Locate the cell with the specified text and output its [X, Y] center coordinate. 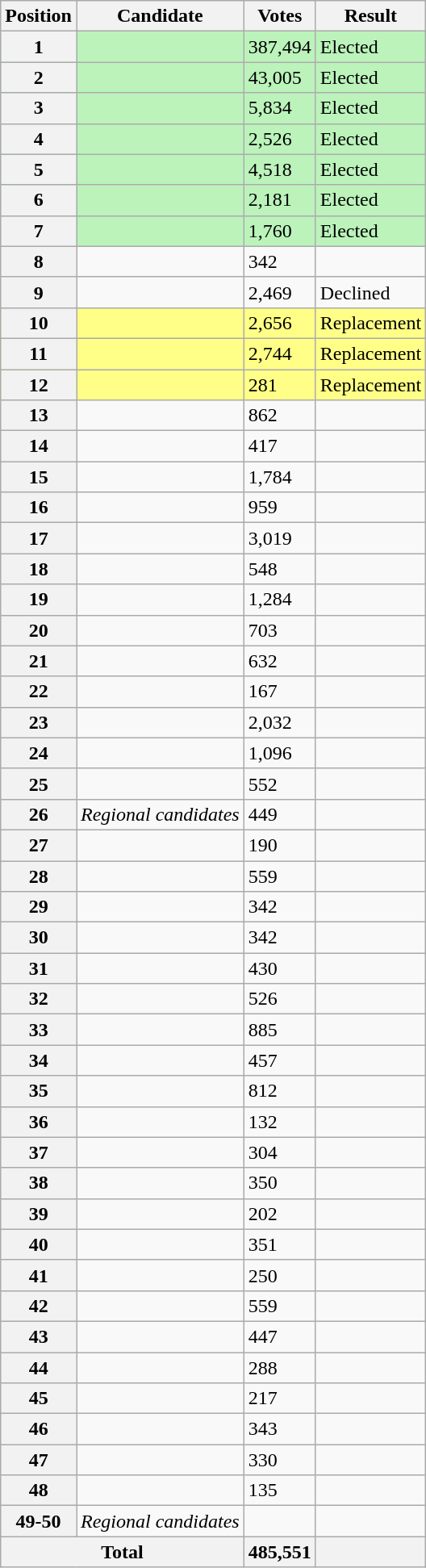
Declined [370, 292]
34 [39, 1060]
45 [39, 1399]
6 [39, 200]
430 [279, 968]
132 [279, 1122]
1,096 [279, 753]
1 [39, 47]
2 [39, 77]
330 [279, 1460]
8 [39, 261]
3,019 [279, 538]
10 [39, 323]
632 [279, 661]
217 [279, 1399]
2,744 [279, 353]
32 [39, 999]
Position [39, 16]
12 [39, 385]
5 [39, 169]
2,469 [279, 292]
19 [39, 600]
1,760 [279, 231]
43 [39, 1336]
22 [39, 692]
862 [279, 416]
703 [279, 630]
17 [39, 538]
21 [39, 661]
35 [39, 1091]
9 [39, 292]
447 [279, 1336]
15 [39, 477]
18 [39, 569]
2,526 [279, 139]
Votes [279, 16]
33 [39, 1030]
350 [279, 1183]
38 [39, 1183]
20 [39, 630]
2,032 [279, 722]
190 [279, 845]
28 [39, 876]
44 [39, 1368]
25 [39, 784]
31 [39, 968]
485,551 [279, 1552]
41 [39, 1275]
Result [370, 16]
387,494 [279, 47]
42 [39, 1306]
417 [279, 446]
30 [39, 938]
552 [279, 784]
449 [279, 814]
5,834 [279, 108]
1,784 [279, 477]
43,005 [279, 77]
1,284 [279, 600]
39 [39, 1214]
4 [39, 139]
548 [279, 569]
288 [279, 1368]
26 [39, 814]
526 [279, 999]
24 [39, 753]
40 [39, 1244]
885 [279, 1030]
281 [279, 385]
7 [39, 231]
37 [39, 1152]
Total [123, 1552]
29 [39, 907]
46 [39, 1429]
16 [39, 508]
48 [39, 1491]
23 [39, 722]
135 [279, 1491]
959 [279, 508]
47 [39, 1460]
2,181 [279, 200]
36 [39, 1122]
457 [279, 1060]
304 [279, 1152]
202 [279, 1214]
4,518 [279, 169]
343 [279, 1429]
Candidate [160, 16]
13 [39, 416]
812 [279, 1091]
3 [39, 108]
14 [39, 446]
2,656 [279, 323]
49-50 [39, 1521]
11 [39, 353]
167 [279, 692]
27 [39, 845]
351 [279, 1244]
250 [279, 1275]
